Find where the given text appears and provide that cell's center as [X, Y] coordinate. 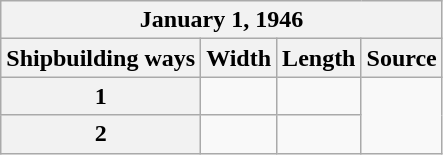
Length [319, 58]
Source [402, 58]
January 1, 1946 [222, 20]
1 [101, 96]
Width [239, 58]
2 [101, 134]
Shipbuilding ways [101, 58]
